Return the [X, Y] coordinate for the center point of the cell that contains the specified text.  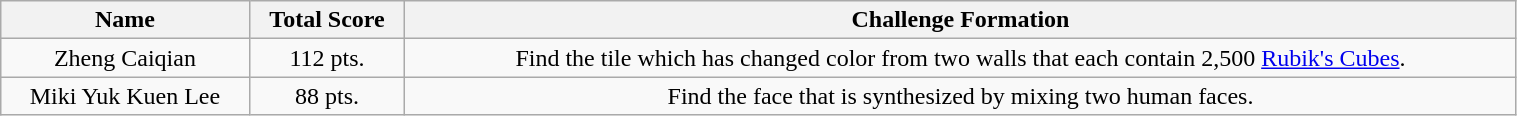
Find the face that is synthesized by mixing two human faces. [960, 96]
Miki Yuk Kuen Lee [125, 96]
88 pts. [327, 96]
Total Score [327, 20]
112 pts. [327, 58]
Challenge Formation [960, 20]
Find the tile which has changed color from two walls that each contain 2,500 Rubik's Cubes. [960, 58]
Name [125, 20]
Zheng Caiqian [125, 58]
